Find where the given text appears and provide that cell's center as [X, Y] coordinate. 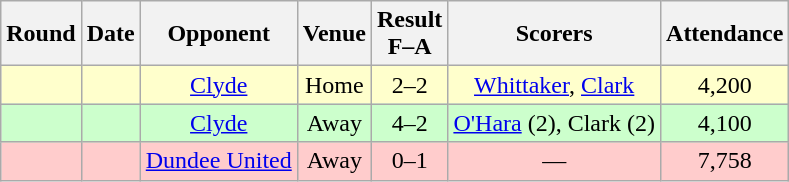
Date [110, 34]
4,200 [725, 85]
Whittaker, Clark [554, 85]
Dundee United [218, 161]
O'Hara (2), Clark (2) [554, 123]
4–2 [409, 123]
2–2 [409, 85]
Venue [334, 34]
4,100 [725, 123]
Home [334, 85]
0–1 [409, 161]
Round [41, 34]
7,758 [725, 161]
— [554, 161]
Opponent [218, 34]
Scorers [554, 34]
ResultF–A [409, 34]
Attendance [725, 34]
